For the text-containing cell, return its midpoint in [X, Y] coordinate format. 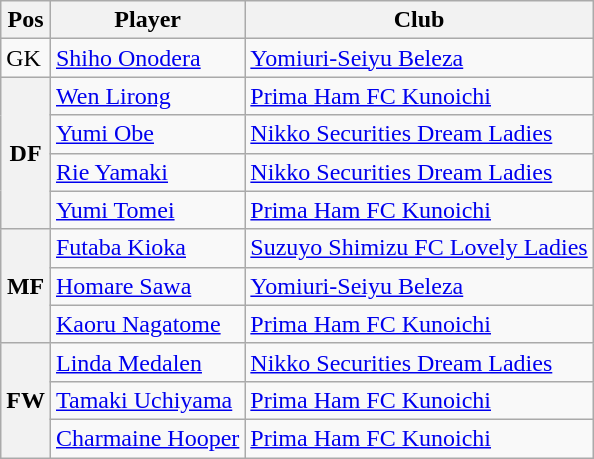
MF [26, 286]
Player [147, 20]
DF [26, 153]
GK [26, 58]
Charmaine Hooper [147, 438]
Homare Sawa [147, 286]
Kaoru Nagatome [147, 324]
Rie Yamaki [147, 172]
Suzuyo Shimizu FC Lovely Ladies [419, 248]
Club [419, 20]
FW [26, 400]
Yumi Obe [147, 134]
Linda Medalen [147, 362]
Pos [26, 20]
Shiho Onodera [147, 58]
Wen Lirong [147, 96]
Tamaki Uchiyama [147, 400]
Yumi Tomei [147, 210]
Futaba Kioka [147, 248]
